Return (X, Y) of the center of cell containing provided text 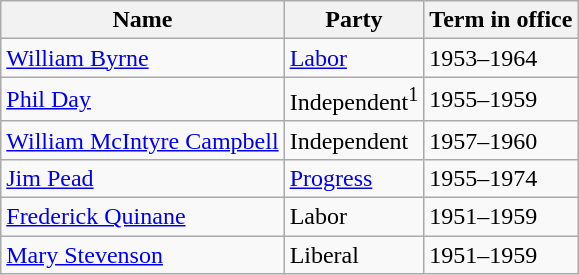
Progress (354, 178)
Frederick Quinane (142, 217)
Phil Day (142, 100)
Independent1 (354, 100)
William Byrne (142, 58)
Name (142, 20)
1953–1964 (501, 58)
1955–1959 (501, 100)
1957–1960 (501, 140)
Liberal (354, 255)
Independent (354, 140)
Jim Pead (142, 178)
1955–1974 (501, 178)
Party (354, 20)
Term in office (501, 20)
Mary Stevenson (142, 255)
William McIntyre Campbell (142, 140)
